Return the (X, Y) coordinate for the center point of the cell that contains the specified text.  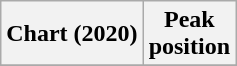
Chart (2020) (72, 34)
Peakposition (189, 34)
